Return the (x, y) coordinate for the center point of the cell that contains the specified text.  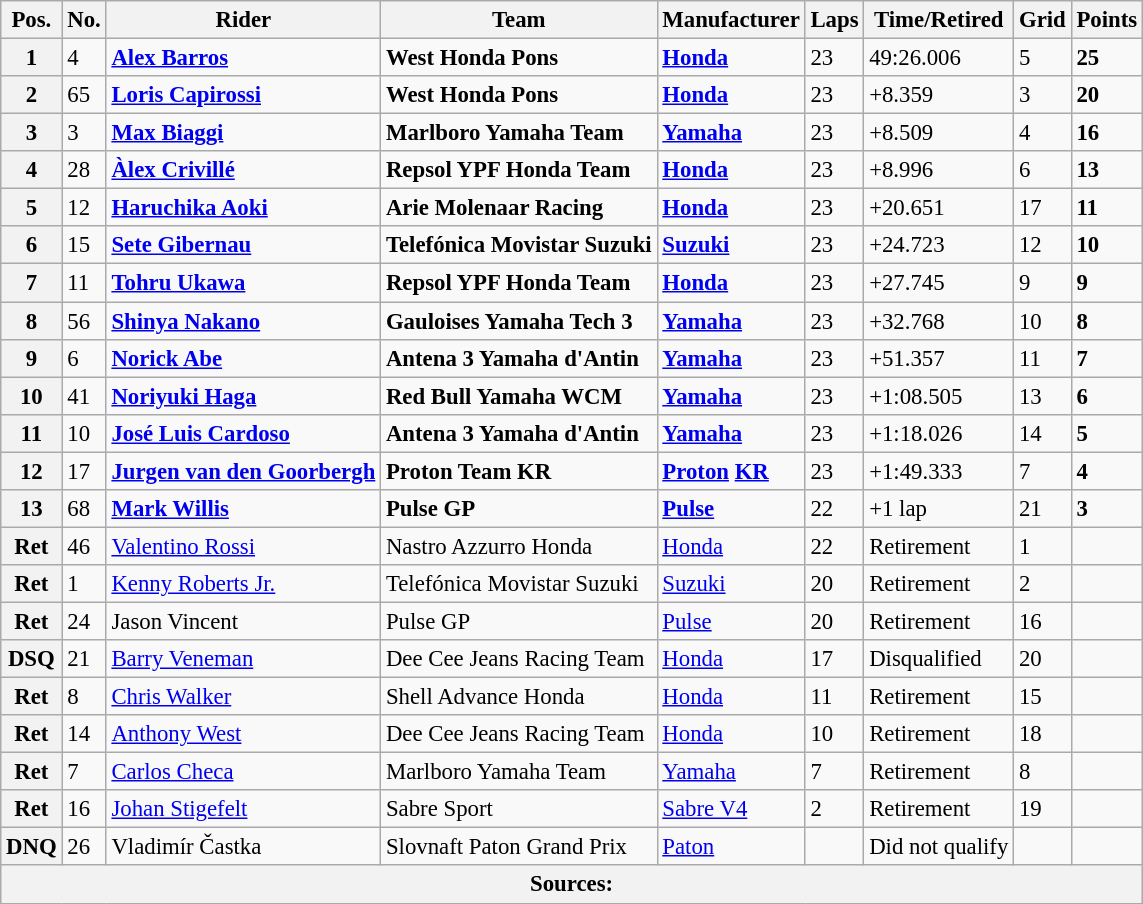
56 (84, 321)
Loris Capirossi (243, 95)
+8.359 (939, 95)
68 (84, 509)
Tohru Ukawa (243, 283)
Shinya Nakano (243, 321)
28 (84, 170)
Mark Willis (243, 509)
Alex Barros (243, 58)
Grid (1042, 20)
Kenny Roberts Jr. (243, 584)
Gauloises Yamaha Tech 3 (519, 321)
+24.723 (939, 245)
Sete Gibernau (243, 245)
Manufacturer (731, 20)
Paton (731, 847)
Johan Stigefelt (243, 809)
Anthony West (243, 734)
+32.768 (939, 321)
19 (1042, 809)
Haruchika Aoki (243, 208)
No. (84, 20)
+1:18.026 (939, 433)
Arie Molenaar Racing (519, 208)
65 (84, 95)
+8.996 (939, 170)
Sabre Sport (519, 809)
Barry Veneman (243, 659)
Red Bull Yamaha WCM (519, 396)
Did not qualify (939, 847)
41 (84, 396)
Slovnaft Paton Grand Prix (519, 847)
Norick Abe (243, 358)
Time/Retired (939, 20)
46 (84, 546)
49:26.006 (939, 58)
26 (84, 847)
Sources: (572, 885)
Vladimír Častka (243, 847)
Pos. (32, 20)
+1:08.505 (939, 396)
DSQ (32, 659)
Disqualified (939, 659)
Proton KR (731, 471)
+8.509 (939, 133)
24 (84, 621)
Rider (243, 20)
Àlex Crivillé (243, 170)
+1 lap (939, 509)
Carlos Checa (243, 772)
Points (1106, 20)
José Luis Cardoso (243, 433)
Laps (834, 20)
18 (1042, 734)
DNQ (32, 847)
25 (1106, 58)
Jurgen van den Goorbergh (243, 471)
Shell Advance Honda (519, 697)
Sabre V4 (731, 809)
+51.357 (939, 358)
+20.651 (939, 208)
Nastro Azzurro Honda (519, 546)
Chris Walker (243, 697)
+27.745 (939, 283)
Team (519, 20)
Noriyuki Haga (243, 396)
+1:49.333 (939, 471)
Max Biaggi (243, 133)
Valentino Rossi (243, 546)
Jason Vincent (243, 621)
Proton Team KR (519, 471)
